Determine the [x, y] coordinate at the center of the cell enclosing the given text.  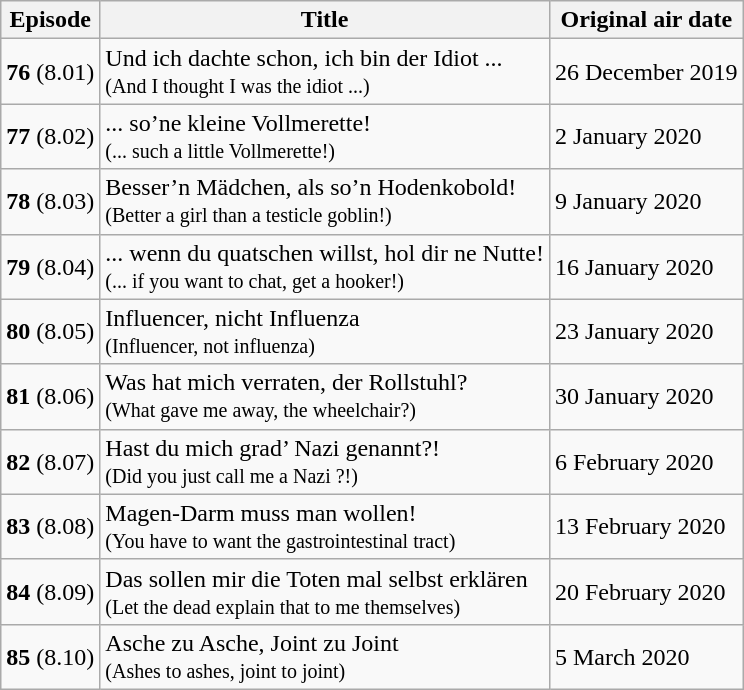
77 (8.02) [50, 136]
9 January 2020 [646, 202]
Episode [50, 20]
79 (8.04) [50, 266]
Das sollen mir die Toten mal selbst erklären(Let the dead explain that to me themselves) [325, 592]
... so’ne kleine Vollmerette!(... such a little Vollmerette!) [325, 136]
20 February 2020 [646, 592]
... wenn du quatschen willst, hol dir ne Nutte!(... if you want to chat, get a hooker!) [325, 266]
82 (8.07) [50, 462]
78 (8.03) [50, 202]
Magen-Darm muss man wollen!(You have to want the gastrointestinal tract) [325, 526]
84 (8.09) [50, 592]
26 December 2019 [646, 72]
Hast du mich grad’ Nazi genannt?!(Did you just call me a Nazi ?!) [325, 462]
Original air date [646, 20]
Was hat mich verraten, der Rollstuhl?(What gave me away, the wheelchair?) [325, 396]
Title [325, 20]
Besser’n Mädchen, als so’n Hodenkobold!(Better a girl than a testicle goblin!) [325, 202]
83 (8.08) [50, 526]
85 (8.10) [50, 656]
2 January 2020 [646, 136]
23 January 2020 [646, 332]
Und ich dachte schon, ich bin der Idiot ...(And I thought I was the idiot ...) [325, 72]
Influencer, nicht Influenza(Influencer, not influenza) [325, 332]
81 (8.06) [50, 396]
5 March 2020 [646, 656]
30 January 2020 [646, 396]
80 (8.05) [50, 332]
76 (8.01) [50, 72]
6 February 2020 [646, 462]
Asche zu Asche, Joint zu Joint(Ashes to ashes, joint to joint) [325, 656]
13 February 2020 [646, 526]
16 January 2020 [646, 266]
